Determine the [x, y] coordinate at the center of the cell enclosing the given text.  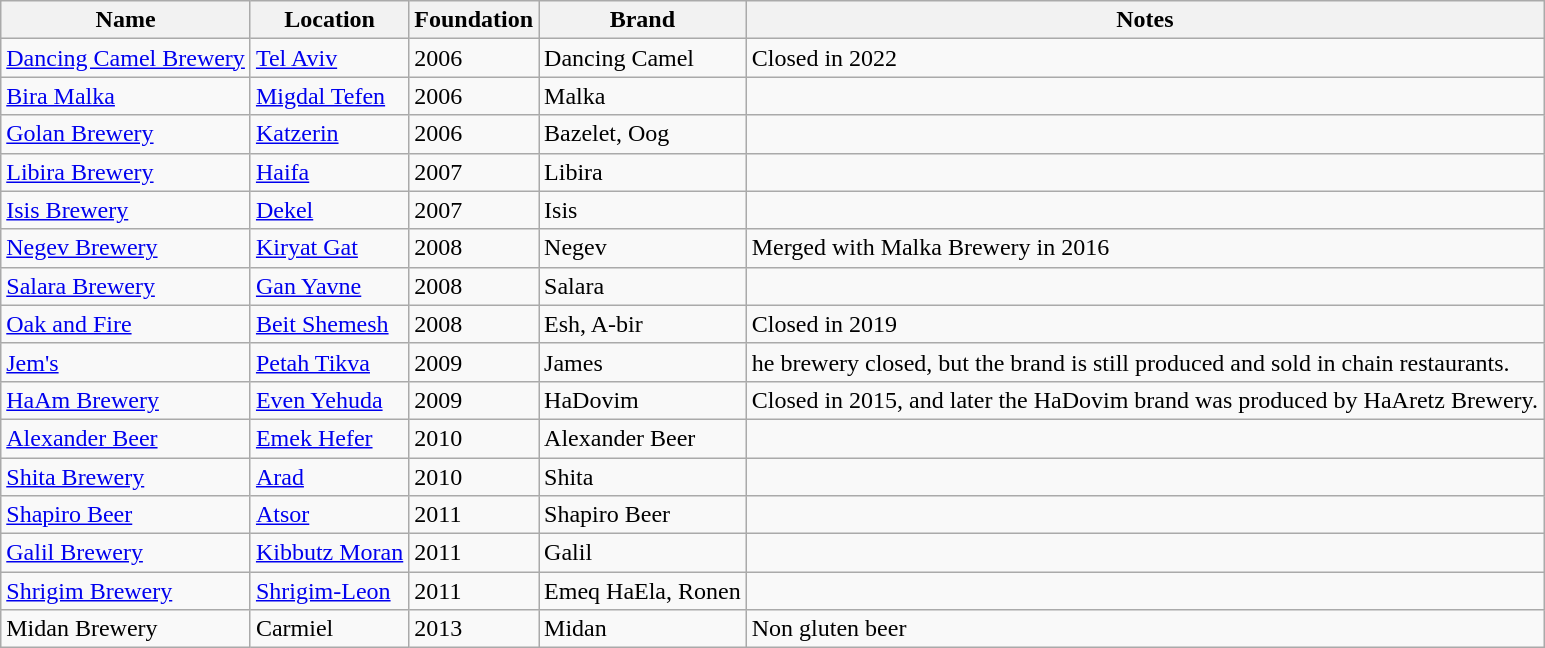
Libira Brewery [126, 172]
Haifa [329, 172]
HaDovim [643, 400]
Name [126, 20]
Merged with Malka Brewery in 2016 [1144, 248]
Katzerin [329, 134]
Midan Brewery [126, 629]
Tel Aviv [329, 58]
Non gluten beer [1144, 629]
Emeq HaEla, Ronen [643, 591]
Gan Yavne [329, 286]
Golan Brewery [126, 134]
Salara [643, 286]
Brand [643, 20]
Foundation [474, 20]
Galil Brewery [126, 553]
Negev Brewery [126, 248]
Isis [643, 210]
Beit Shemesh [329, 324]
Bira Malka [126, 96]
Negev [643, 248]
Notes [1144, 20]
Shrigim Brewery [126, 591]
Kiryat Gat [329, 248]
Shrigim-Leon [329, 591]
HaAm Brewery [126, 400]
he brewery closed, but the brand is still produced and sold in chain restaurants. [1144, 362]
Carmiel [329, 629]
Oak and Fire [126, 324]
James [643, 362]
Dekel [329, 210]
Shita [643, 477]
Even Yehuda [329, 400]
Atsor [329, 515]
Salara Brewery [126, 286]
Esh, A-bir [643, 324]
Closed in 2022 [1144, 58]
Emek Hefer [329, 438]
Kibbutz Moran [329, 553]
Isis Brewery [126, 210]
Dancing Camel Brewery [126, 58]
Dancing Camel [643, 58]
Petah Tikva [329, 362]
Arad [329, 477]
Shita Brewery [126, 477]
Libira [643, 172]
Closed in 2015, and later the HaDovim brand was produced by HaAretz Brewery. [1144, 400]
Bazelet, Oog [643, 134]
Galil [643, 553]
Migdal Tefen [329, 96]
Closed in 2019 [1144, 324]
2013 [474, 629]
Midan [643, 629]
Jem's [126, 362]
Malka [643, 96]
Location [329, 20]
